Scan for the cell matching the given text and deliver its [X, Y] coordinate at center. 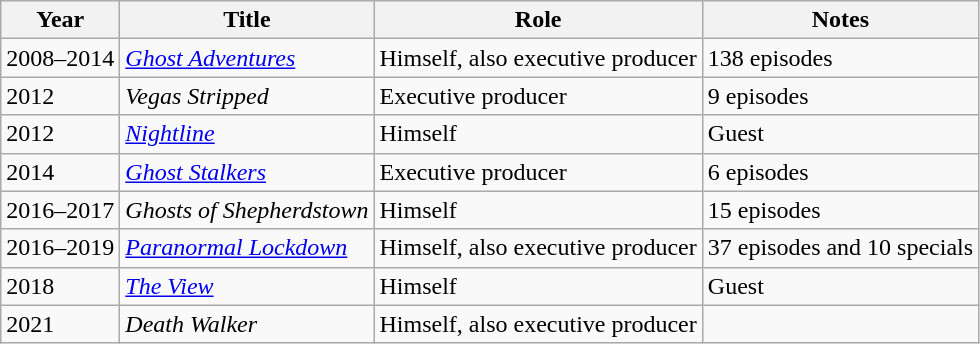
Death Walker [247, 324]
15 episodes [840, 210]
2016–2017 [60, 210]
2016–2019 [60, 248]
The View [247, 286]
2008–2014 [60, 58]
2018 [60, 286]
2021 [60, 324]
37 episodes and 10 specials [840, 248]
Vegas Stripped [247, 96]
Ghost Stalkers [247, 172]
6 episodes [840, 172]
Notes [840, 20]
138 episodes [840, 58]
2014 [60, 172]
9 episodes [840, 96]
Ghosts of Shepherdstown [247, 210]
Role [538, 20]
Title [247, 20]
Year [60, 20]
Nightline [247, 134]
Ghost Adventures [247, 58]
Paranormal Lockdown [247, 248]
